For the text-containing cell, return its midpoint in (x, y) coordinate format. 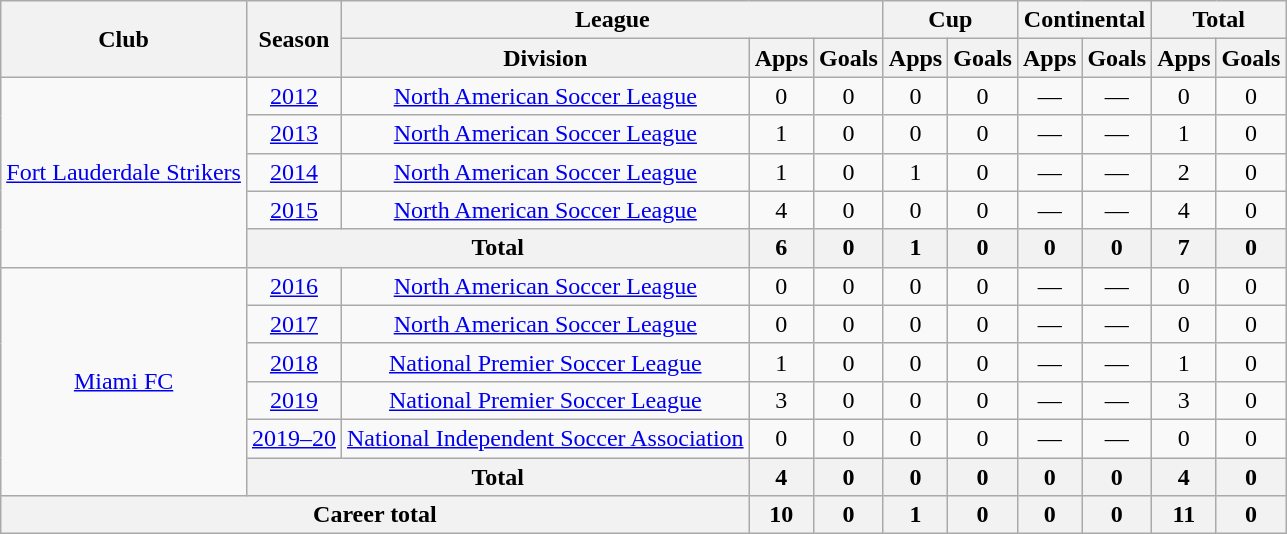
Division (545, 58)
2017 (294, 324)
2019 (294, 400)
Continental (1084, 20)
2 (1184, 172)
Club (124, 39)
2015 (294, 210)
6 (781, 248)
National Independent Soccer Association (545, 438)
Career total (375, 515)
2019–20 (294, 438)
10 (781, 515)
11 (1184, 515)
7 (1184, 248)
2013 (294, 134)
League (612, 20)
Season (294, 39)
Fort Lauderdale Strikers (124, 172)
Cup (950, 20)
2014 (294, 172)
2016 (294, 286)
2012 (294, 96)
Miami FC (124, 381)
2018 (294, 362)
